Locate the cell with the specified text and output its (X, Y) center coordinate. 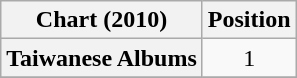
Position (249, 20)
1 (249, 58)
Taiwanese Albums (102, 58)
Chart (2010) (102, 20)
